Detect which cell encompasses the target text, then output its [X, Y] center coordinate. 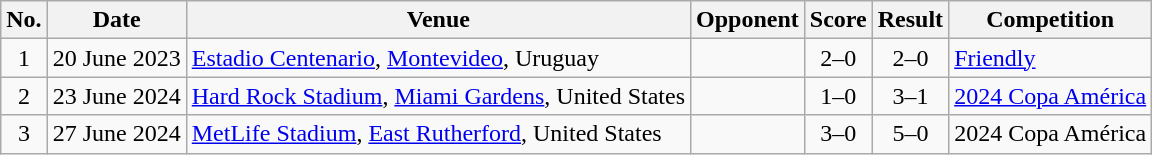
No. [24, 20]
Opponent [748, 20]
3 [24, 134]
23 June 2024 [116, 96]
Estadio Centenario, Montevideo, Uruguay [438, 58]
Venue [438, 20]
Competition [1050, 20]
27 June 2024 [116, 134]
Friendly [1050, 58]
2 [24, 96]
1–0 [838, 96]
20 June 2023 [116, 58]
Date [116, 20]
5–0 [910, 134]
Result [910, 20]
MetLife Stadium, East Rutherford, United States [438, 134]
1 [24, 58]
Score [838, 20]
Hard Rock Stadium, Miami Gardens, United States [438, 96]
3–0 [838, 134]
3–1 [910, 96]
